Scan for the cell matching the given text and deliver its (X, Y) coordinate at center. 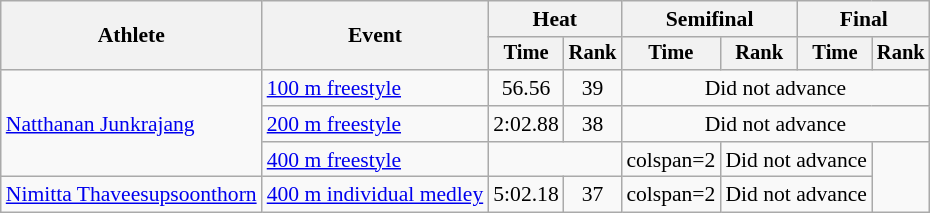
400 m freestyle (376, 160)
Event (376, 36)
39 (593, 88)
Semifinal (710, 19)
200 m freestyle (376, 124)
56.56 (526, 88)
38 (593, 124)
Nimitta Thaveesupsoonthorn (132, 195)
Heat (554, 19)
Athlete (132, 36)
100 m freestyle (376, 88)
Natthanan Junkrajang (132, 124)
2:02.88 (526, 124)
5:02.18 (526, 195)
400 m individual medley (376, 195)
37 (593, 195)
Final (864, 19)
